Return the [X, Y] coordinate for the center point of the cell that contains the specified text.  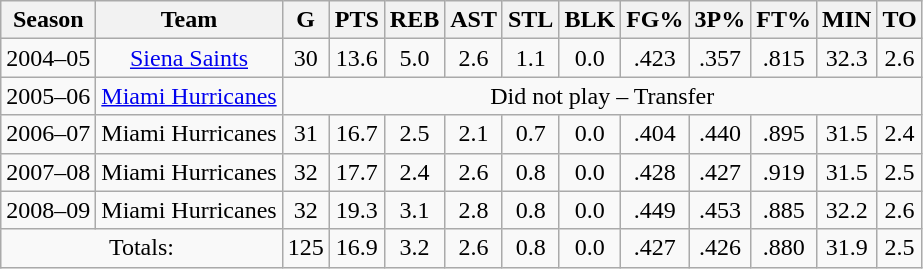
.885 [784, 210]
PTS [356, 20]
3.1 [414, 210]
19.3 [356, 210]
5.0 [414, 58]
FT% [784, 20]
.449 [655, 210]
32.3 [847, 58]
16.9 [356, 248]
32.2 [847, 210]
Did not play – Transfer [602, 96]
Totals: [142, 248]
2.1 [474, 134]
31.9 [847, 248]
31 [306, 134]
17.7 [356, 172]
BLK [590, 20]
.428 [655, 172]
13.6 [356, 58]
.895 [784, 134]
Siena Saints [189, 58]
2004–05 [48, 58]
30 [306, 58]
3.2 [414, 248]
.815 [784, 58]
.919 [784, 172]
G [306, 20]
REB [414, 20]
STL [530, 20]
2006–07 [48, 134]
.426 [720, 248]
2.8 [474, 210]
MIN [847, 20]
AST [474, 20]
TO [900, 20]
Team [189, 20]
2005–06 [48, 96]
0.7 [530, 134]
Season [48, 20]
16.7 [356, 134]
2008–09 [48, 210]
.404 [655, 134]
.880 [784, 248]
FG% [655, 20]
125 [306, 248]
.453 [720, 210]
.357 [720, 58]
.440 [720, 134]
.423 [655, 58]
1.1 [530, 58]
3P% [720, 20]
2007–08 [48, 172]
